Pinpoint the cell where the given text exists, returning its (x, y) midpoint coordinate. 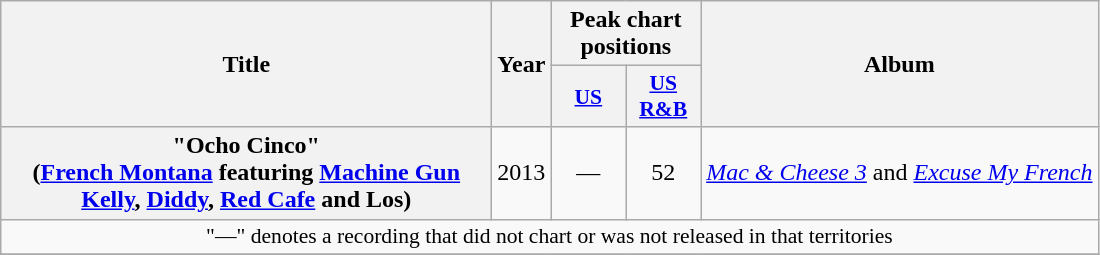
"Ocho Cinco"(French Montana featuring Machine Gun Kelly, Diddy, Red Cafe and Los) (246, 173)
— (588, 173)
Title (246, 64)
52 (664, 173)
Album (900, 64)
USR&B (664, 96)
"—" denotes a recording that did not chart or was not released in that territories (550, 237)
Year (522, 64)
Mac & Cheese 3 and Excuse My French (900, 173)
Peak chart positions (626, 34)
US (588, 96)
2013 (522, 173)
